Provide the (x, y) coordinate of the cell's center where the given text is located.  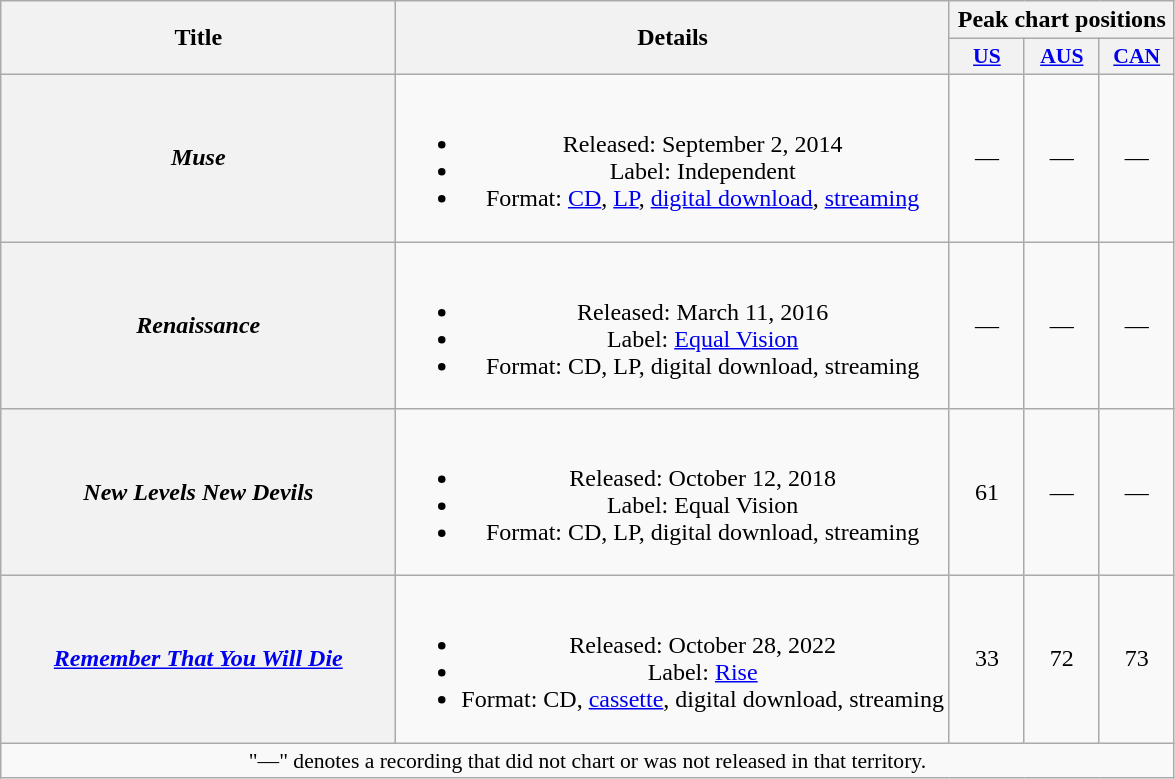
Details (673, 38)
Title (198, 38)
Remember That You Will Die (198, 660)
61 (986, 492)
AUS (1062, 57)
Released: October 12, 2018Label: Equal VisionFormat: CD, LP, digital download, streaming (673, 492)
New Levels New Devils (198, 492)
Renaissance (198, 326)
Muse (198, 158)
73 (1136, 660)
"—" denotes a recording that did not chart or was not released in that territory. (588, 761)
Released: September 2, 2014Label: IndependentFormat: CD, LP, digital download, streaming (673, 158)
US (986, 57)
Released: March 11, 2016Label: Equal VisionFormat: CD, LP, digital download, streaming (673, 326)
Peak chart positions (1062, 20)
CAN (1136, 57)
Released: October 28, 2022Label: RiseFormat: CD, cassette, digital download, streaming (673, 660)
72 (1062, 660)
33 (986, 660)
